Provide the (X, Y) coordinate of the cell's center where the given text is located.  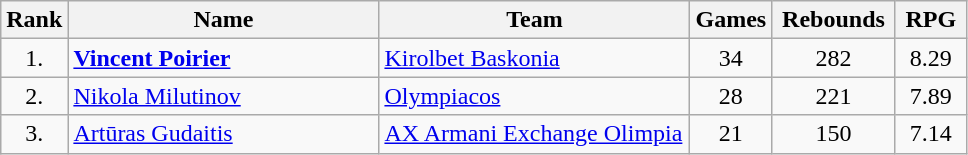
150 (834, 134)
221 (834, 96)
Olympiacos (534, 96)
1. (34, 58)
Games (731, 20)
282 (834, 58)
28 (731, 96)
21 (731, 134)
Rebounds (834, 20)
34 (731, 58)
3. (34, 134)
Team (534, 20)
Name (224, 20)
Rank (34, 20)
Vincent Poirier (224, 58)
Nikola Milutinov (224, 96)
8.29 (930, 58)
7.14 (930, 134)
2. (34, 96)
7.89 (930, 96)
Kirolbet Baskonia (534, 58)
AX Armani Exchange Olimpia (534, 134)
RPG (930, 20)
Artūras Gudaitis (224, 134)
